Find where the given text appears and provide that cell's center as [x, y] coordinate. 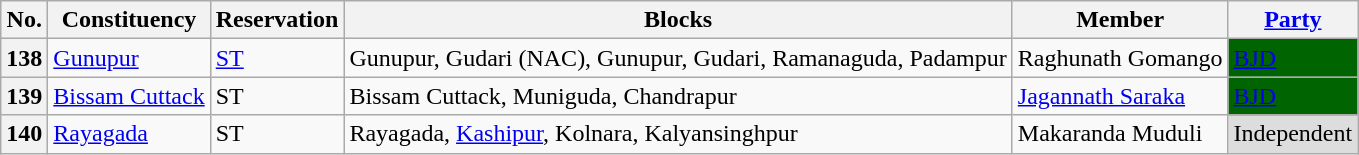
Raghunath Gomango [1120, 58]
Member [1120, 20]
Reservation [277, 20]
Party [1293, 20]
No. [24, 20]
Blocks [678, 20]
Bissam Cuttack, Muniguda, Chandrapur [678, 96]
Rayagada [129, 134]
140 [24, 134]
Gunupur [129, 58]
Rayagada, Kashipur, Kolnara, Kalyansinghpur [678, 134]
Jagannath Saraka [1120, 96]
Makaranda Muduli [1120, 134]
Independent [1293, 134]
139 [24, 96]
Constituency [129, 20]
138 [24, 58]
Gunupur, Gudari (NAC), Gunupur, Gudari, Ramanaguda, Padampur [678, 58]
Bissam Cuttack [129, 96]
